Search for the cell housing the specified text and yield its [X, Y] center coordinate. 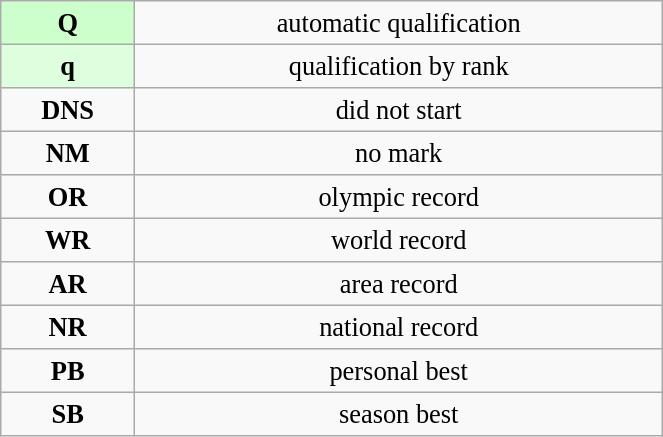
OR [68, 197]
Q [68, 22]
DNS [68, 109]
NR [68, 327]
WR [68, 240]
q [68, 66]
qualification by rank [399, 66]
season best [399, 414]
olympic record [399, 197]
no mark [399, 153]
NM [68, 153]
area record [399, 284]
PB [68, 371]
national record [399, 327]
world record [399, 240]
did not start [399, 109]
AR [68, 284]
SB [68, 414]
automatic qualification [399, 22]
personal best [399, 371]
